From the cell containing the given text, extract its center point as (X, Y) coordinate. 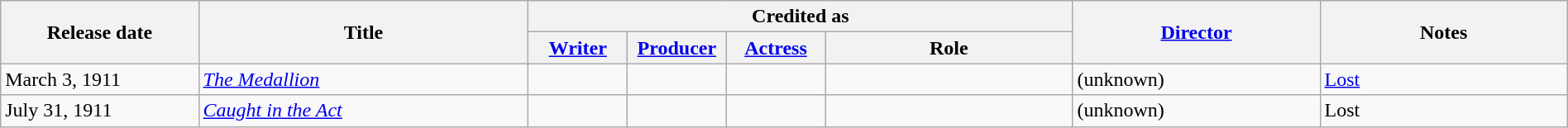
March 3, 1911 (99, 79)
Director (1196, 32)
Writer (578, 48)
The Medallion (364, 79)
Title (364, 32)
Release date (99, 32)
Actress (776, 48)
July 31, 1911 (99, 111)
Notes (1444, 32)
Credited as (801, 17)
Caught in the Act (364, 111)
Producer (677, 48)
Role (949, 48)
